Return [x, y] of the center of cell containing provided text 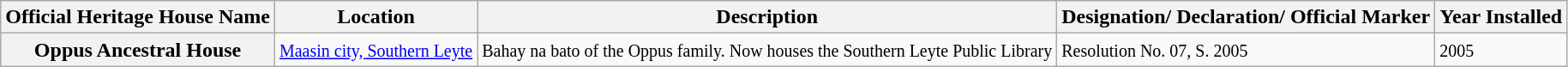
Bahay na bato of the Oppus family. Now houses the Southern Leyte Public Library [767, 50]
Description [767, 17]
Oppus Ancestral House [138, 50]
Resolution No. 07, S. 2005 [1247, 50]
Maasin city, Southern Leyte [375, 50]
2005 [1501, 50]
Location [375, 17]
Official Heritage House Name [138, 17]
Designation/ Declaration/ Official Marker [1247, 17]
Year Installed [1501, 17]
